Return the [X, Y] coordinate for the center point of the cell that contains the specified text.  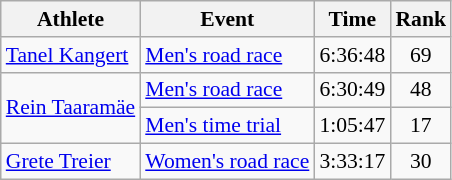
Grete Treier [70, 162]
30 [420, 162]
Women's road race [227, 162]
Rein Taaramäe [70, 108]
17 [420, 126]
6:30:49 [352, 90]
48 [420, 90]
Event [227, 19]
1:05:47 [352, 126]
Athlete [70, 19]
Rank [420, 19]
Tanel Kangert [70, 55]
Time [352, 19]
Men's time trial [227, 126]
69 [420, 55]
3:33:17 [352, 162]
6:36:48 [352, 55]
